Output the [x, y] coordinate of the center of the cell containing the given text.  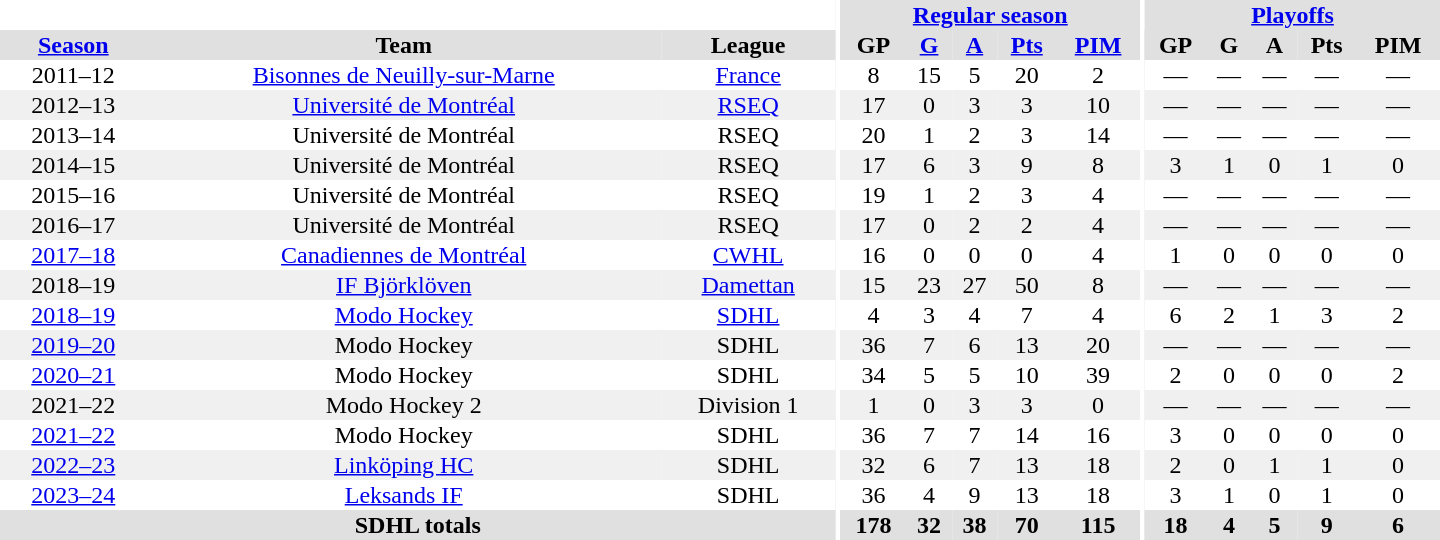
50 [1026, 285]
2013–14 [74, 135]
2016–17 [74, 225]
70 [1026, 525]
178 [874, 525]
2017–18 [74, 255]
Canadiennes de Montréal [404, 255]
League [748, 45]
115 [1098, 525]
2012–13 [74, 105]
Damettan [748, 285]
Regular season [990, 15]
2014–15 [74, 165]
Leksands IF [404, 495]
Modo Hockey 2 [404, 405]
23 [928, 285]
27 [974, 285]
SDHL totals [418, 525]
France [748, 75]
2020–21 [74, 375]
Playoffs [1292, 15]
Division 1 [748, 405]
19 [874, 195]
2022–23 [74, 465]
38 [974, 525]
2019–20 [74, 345]
2023–24 [74, 495]
Linköping HC [404, 465]
Bisonnes de Neuilly-sur-Marne [404, 75]
39 [1098, 375]
2011–12 [74, 75]
Team [404, 45]
Season [74, 45]
2015–16 [74, 195]
IF Björklöven [404, 285]
CWHL [748, 255]
34 [874, 375]
